Pinpoint the cell where the given text exists, returning its (x, y) midpoint coordinate. 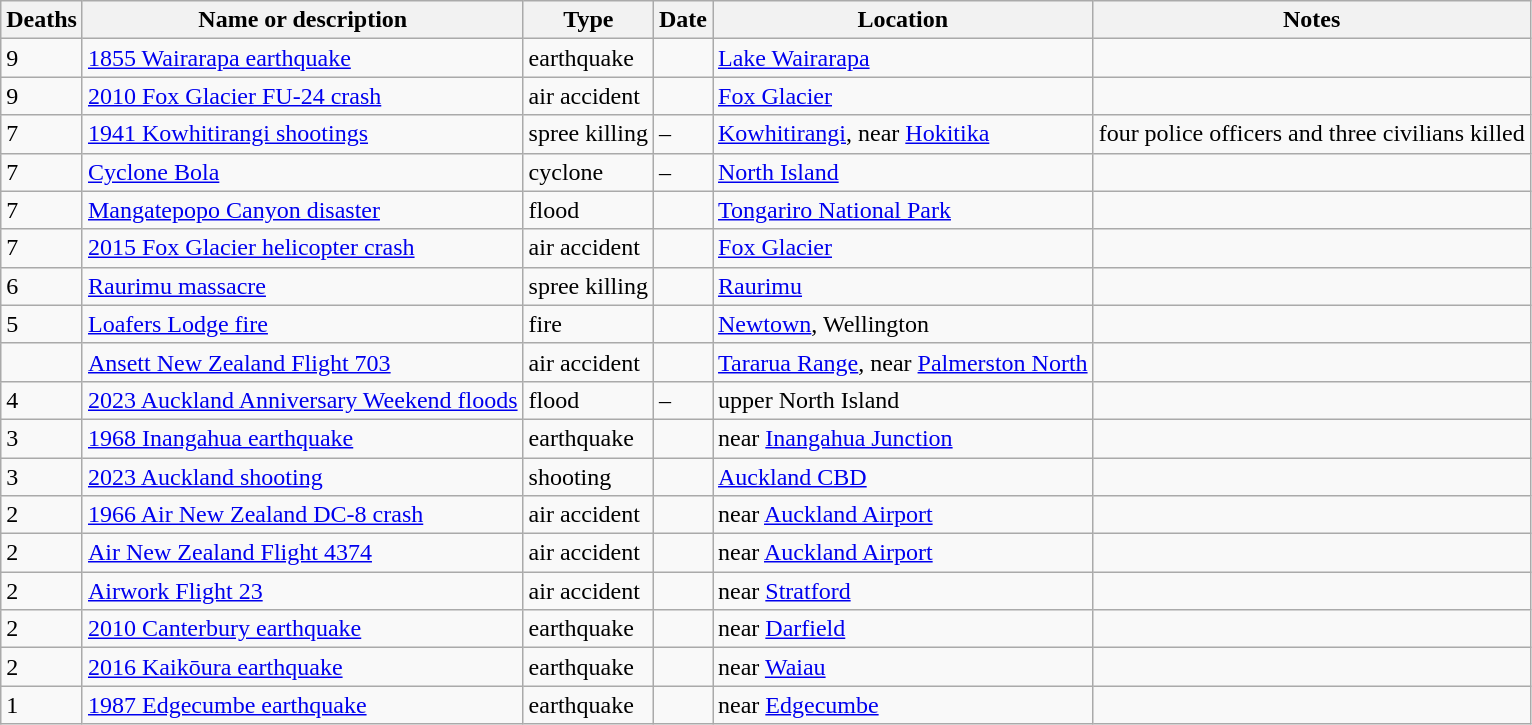
5 (42, 324)
Type (588, 20)
Deaths (42, 20)
2023 Auckland shooting (302, 477)
upper North Island (902, 400)
2010 Canterbury earthquake (302, 629)
North Island (902, 172)
Notes (1312, 20)
shooting (588, 477)
2010 Fox Glacier FU-24 crash (302, 96)
Kowhitirangi, near Hokitika (902, 134)
6 (42, 286)
Ansett New Zealand Flight 703 (302, 362)
1968 Inangahua earthquake (302, 438)
near Edgecumbe (902, 705)
near Inangahua Junction (902, 438)
Tararua Range, near Palmerston North (902, 362)
Lake Wairarapa (902, 58)
2015 Fox Glacier helicopter crash (302, 248)
Auckland CBD (902, 477)
1966 Air New Zealand DC-8 crash (302, 515)
Date (682, 20)
Cyclone Bola (302, 172)
2023 Auckland Anniversary Weekend floods (302, 400)
1 (42, 705)
Air New Zealand Flight 4374 (302, 553)
4 (42, 400)
1941 Kowhitirangi shootings (302, 134)
near Waiau (902, 667)
2016 Kaikōura earthquake (302, 667)
Location (902, 20)
Airwork Flight 23 (302, 591)
Raurimu (902, 286)
near Stratford (902, 591)
Loafers Lodge fire (302, 324)
fire (588, 324)
Tongariro National Park (902, 210)
cyclone (588, 172)
1855 Wairarapa earthquake (302, 58)
Mangatepopo Canyon disaster (302, 210)
Newtown, Wellington (902, 324)
near Darfield (902, 629)
1987 Edgecumbe earthquake (302, 705)
four police officers and three civilians killed (1312, 134)
Name or description (302, 20)
Raurimu massacre (302, 286)
